For the text-containing cell, return its midpoint in (x, y) coordinate format. 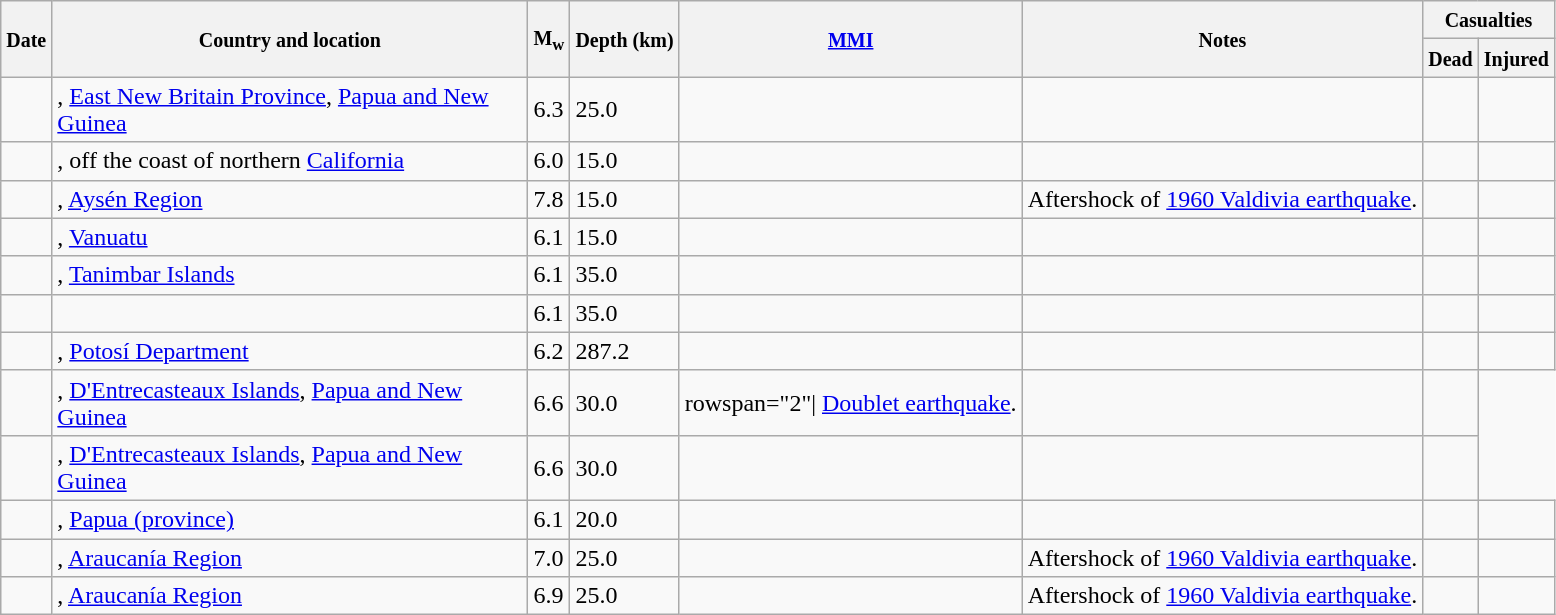
6.2 (549, 351)
6.0 (549, 161)
Dead (1451, 58)
7.8 (549, 199)
Injured (1516, 58)
Casualties (1489, 20)
6.9 (549, 596)
287.2 (624, 351)
, off the coast of northern California (290, 161)
, Potosí Department (290, 351)
7.0 (549, 557)
Notes (1222, 39)
Date (26, 39)
6.3 (549, 110)
20.0 (624, 519)
, Papua (province) (290, 519)
Depth (km) (624, 39)
, Tanimbar Islands (290, 275)
, Vanuatu (290, 237)
Mw (549, 39)
rowspan="2"| Doublet earthquake. (850, 402)
, Aysén Region (290, 199)
Country and location (290, 39)
MMI (850, 39)
, East New Britain Province, Papua and New Guinea (290, 110)
